Identify which cell holds the provided text, then report its (x, y) central coordinate. 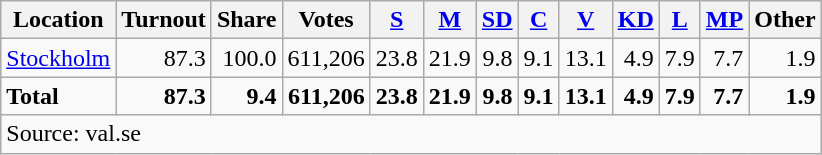
Share (246, 20)
M (450, 20)
MP (724, 20)
Other (785, 20)
9.4 (246, 96)
Location (58, 20)
C (538, 20)
V (586, 20)
Stockholm (58, 58)
Votes (326, 20)
L (680, 20)
Source: val.se (411, 134)
SD (497, 20)
S (396, 20)
Turnout (164, 20)
Total (58, 96)
KD (636, 20)
100.0 (246, 58)
